For the text-containing cell, return its midpoint in [x, y] coordinate format. 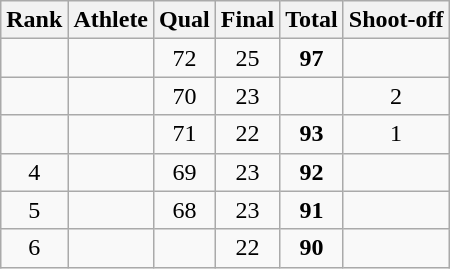
72 [185, 58]
5 [34, 210]
Total [312, 20]
Final [247, 20]
91 [312, 210]
25 [247, 58]
Rank [34, 20]
Athlete [111, 20]
6 [34, 248]
4 [34, 172]
97 [312, 58]
71 [185, 134]
70 [185, 96]
Qual [185, 20]
92 [312, 172]
1 [396, 134]
93 [312, 134]
Shoot-off [396, 20]
69 [185, 172]
68 [185, 210]
2 [396, 96]
90 [312, 248]
